Pinpoint the cell where the given text exists, returning its [x, y] midpoint coordinate. 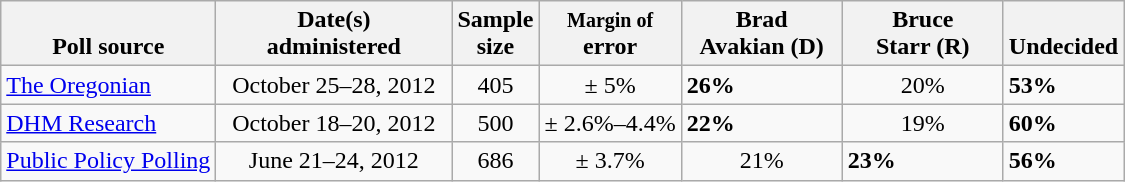
DHM Research [108, 123]
± 3.7% [610, 161]
686 [496, 161]
26% [762, 85]
56% [1063, 161]
± 5% [610, 85]
The Oregonian [108, 85]
405 [496, 85]
21% [762, 161]
60% [1063, 123]
20% [922, 85]
October 18–20, 2012 [334, 123]
BruceStarr (R) [922, 34]
22% [762, 123]
June 21–24, 2012 [334, 161]
± 2.6%–4.4% [610, 123]
BradAvakian (D) [762, 34]
500 [496, 123]
19% [922, 123]
October 25–28, 2012 [334, 85]
Poll source [108, 34]
Public Policy Polling [108, 161]
Margin oferror [610, 34]
Undecided [1063, 34]
Samplesize [496, 34]
Date(s)administered [334, 34]
53% [1063, 85]
23% [922, 161]
